Pinpoint the cell where the given text exists, returning its (x, y) midpoint coordinate. 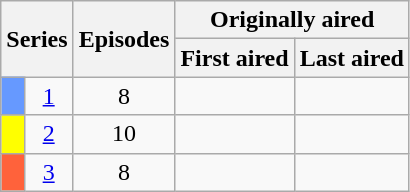
Episodes (124, 39)
2 (48, 134)
Last aired (352, 58)
First aired (234, 58)
10 (124, 134)
1 (48, 96)
Series (37, 39)
3 (48, 172)
Originally aired (292, 20)
